Extract the [X, Y] coordinate from the center of the cell holding the provided text.  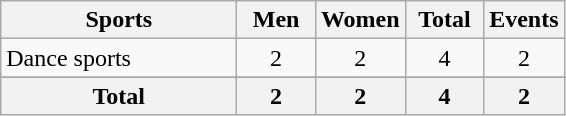
Men [276, 20]
Sports [119, 20]
Women [360, 20]
Events [524, 20]
Dance sports [119, 58]
